Return [x, y] of the center of cell containing provided text 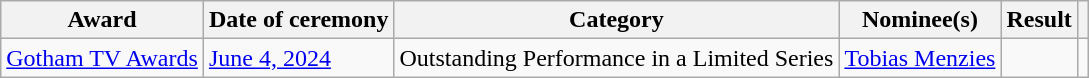
June 4, 2024 [298, 58]
Date of ceremony [298, 20]
Tobias Menzies [920, 58]
Gotham TV Awards [102, 58]
Result [1039, 20]
Award [102, 20]
Category [616, 20]
Outstanding Performance in a Limited Series [616, 58]
Nominee(s) [920, 20]
